Extract the (X, Y) coordinate from the center of the cell holding the provided text.  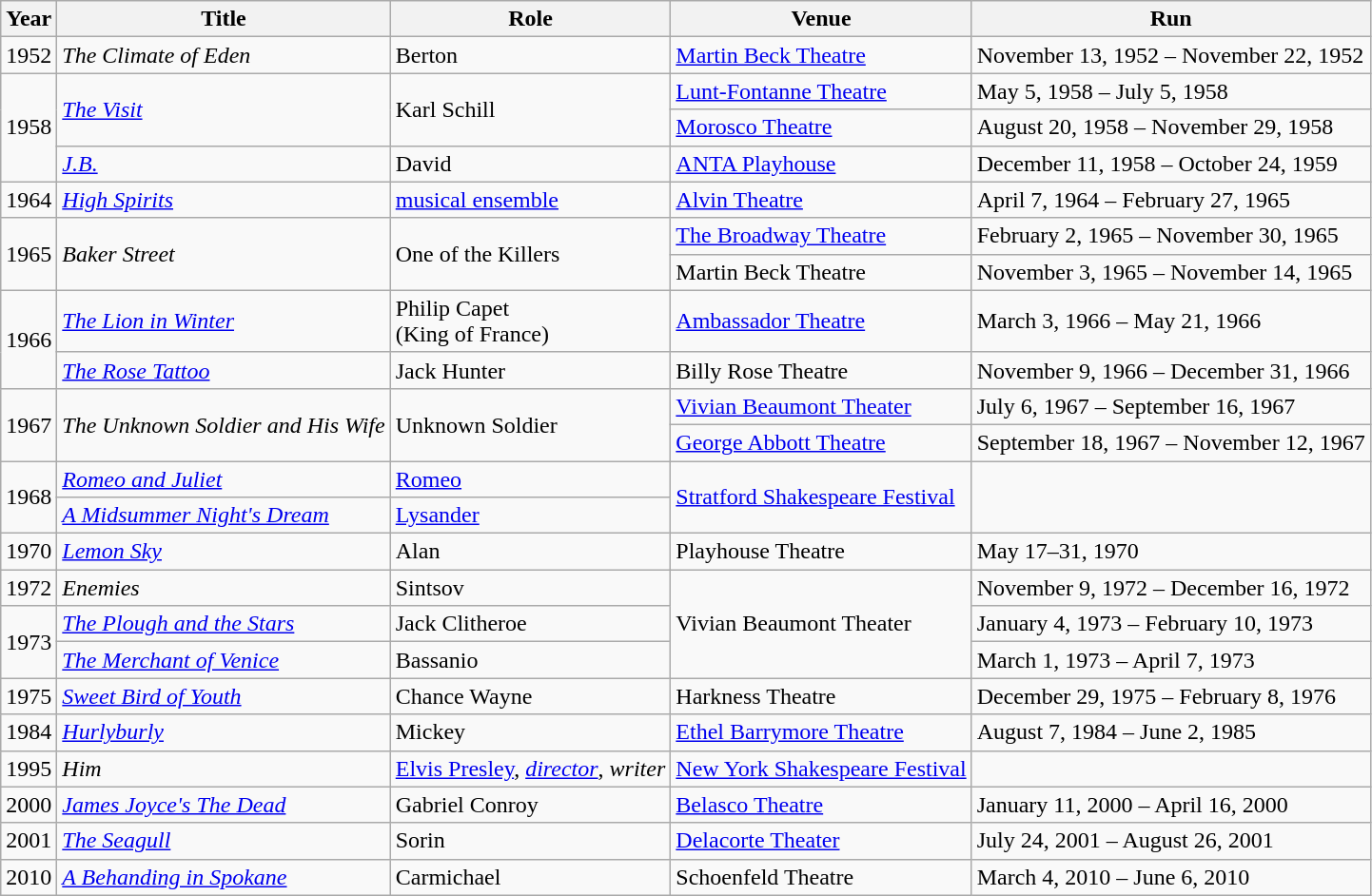
Billy Rose Theatre (821, 370)
November 9, 1972 – December 16, 1972 (1170, 588)
Jack Clitheroe (531, 624)
2000 (29, 805)
2001 (29, 841)
The Rose Tattoo (224, 370)
Berton (531, 55)
August 7, 1984 – June 2, 1985 (1170, 732)
Romeo and Juliet (224, 478)
1952 (29, 55)
1975 (29, 696)
Karl Schill (531, 109)
Gabriel Conroy (531, 805)
Year (29, 19)
1970 (29, 552)
James Joyce's The Dead (224, 805)
The Lion in Winter (224, 321)
November 13, 1952 – November 22, 1952 (1170, 55)
The Merchant of Venice (224, 660)
December 29, 1975 – February 8, 1976 (1170, 696)
Romeo (531, 478)
1973 (29, 642)
Bassanio (531, 660)
May 5, 1958 – July 5, 1958 (1170, 91)
Playhouse Theatre (821, 552)
Alvin Theatre (821, 200)
March 1, 1973 – April 7, 1973 (1170, 660)
The Seagull (224, 841)
Mickey (531, 732)
Chance Wayne (531, 696)
1968 (29, 497)
March 4, 2010 – June 6, 2010 (1170, 877)
The Climate of Eden (224, 55)
Run (1170, 19)
September 18, 1967 – November 12, 1967 (1170, 442)
Lysander (531, 516)
1966 (29, 339)
Carmichael (531, 877)
The Unknown Soldier and His Wife (224, 424)
A Behanding in Spokane (224, 877)
Unknown Soldier (531, 424)
Lemon Sky (224, 552)
musical ensemble (531, 200)
November 9, 1966 – December 31, 1966 (1170, 370)
1967 (29, 424)
One of the Killers (531, 254)
Venue (821, 19)
A Midsummer Night's Dream (224, 516)
Alan (531, 552)
Stratford Shakespeare Festival (821, 497)
Lunt-Fontanne Theatre (821, 91)
Ethel Barrymore Theatre (821, 732)
April 7, 1964 – February 27, 1965 (1170, 200)
J.B. (224, 164)
Ambassador Theatre (821, 321)
George Abbott Theatre (821, 442)
July 24, 2001 – August 26, 2001 (1170, 841)
The Visit (224, 109)
Jack Hunter (531, 370)
Sweet Bird of Youth (224, 696)
David (531, 164)
Role (531, 19)
March 3, 1966 – May 21, 1966 (1170, 321)
February 2, 1965 – November 30, 1965 (1170, 236)
1995 (29, 769)
May 17–31, 1970 (1170, 552)
Harkness Theatre (821, 696)
January 4, 1973 – February 10, 1973 (1170, 624)
July 6, 1967 – September 16, 1967 (1170, 406)
1984 (29, 732)
August 20, 1958 – November 29, 1958 (1170, 127)
Schoenfeld Theatre (821, 877)
The Plough and the Stars (224, 624)
January 11, 2000 – April 16, 2000 (1170, 805)
The Broadway Theatre (821, 236)
Title (224, 19)
Hurlyburly (224, 732)
Sintsov (531, 588)
November 3, 1965 – November 14, 1965 (1170, 272)
December 11, 1958 – October 24, 1959 (1170, 164)
1972 (29, 588)
1965 (29, 254)
Elvis Presley, director, writer (531, 769)
1964 (29, 200)
Delacorte Theater (821, 841)
Belasco Theatre (821, 805)
Morosco Theatre (821, 127)
1958 (29, 127)
Baker Street (224, 254)
Sorin (531, 841)
Him (224, 769)
2010 (29, 877)
Philip Capet(King of France) (531, 321)
Enemies (224, 588)
ANTA Playhouse (821, 164)
High Spirits (224, 200)
New York Shakespeare Festival (821, 769)
